Capture the cell that displays the provided text and extract its [X, Y] central coordinate. 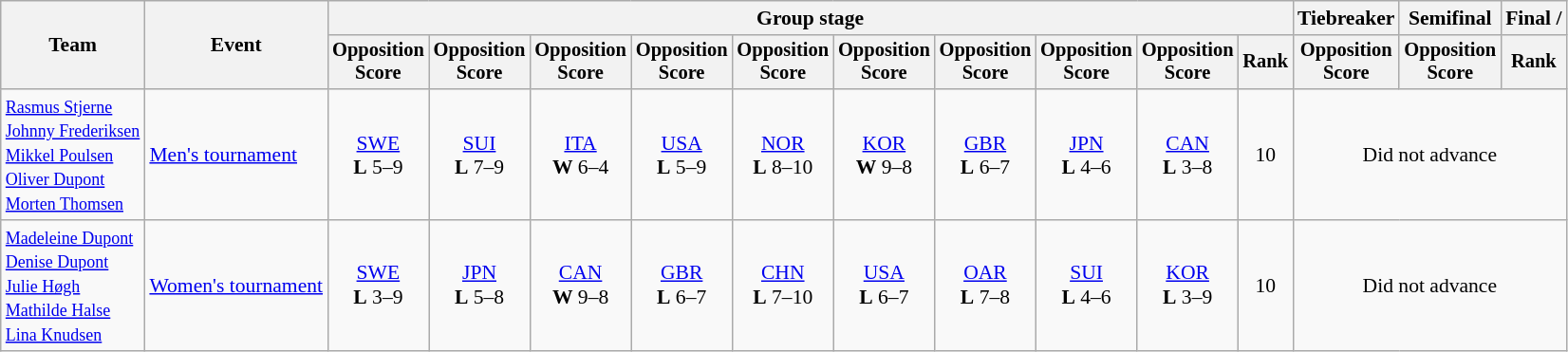
CAN W 9–8 [581, 286]
JPN L 5–8 [480, 286]
USA L 5–9 [681, 155]
Event [235, 46]
SWEL 5–9 [378, 155]
Final / [1534, 18]
KOR W 9–8 [885, 155]
OAR L 7–8 [985, 286]
Women's tournament [235, 286]
Team [73, 46]
NOR L 8–10 [782, 155]
USA L 6–7 [885, 286]
CAN L 3–8 [1188, 155]
SUI L 7–9 [480, 155]
JPN L 4–6 [1086, 155]
Rasmus StjerneJohnny FrederiksenMikkel PoulsenOliver DupontMorten Thomsen [73, 155]
ITA W 6–4 [581, 155]
Madeleine DupontDenise DupontJulie HøghMathilde HalseLina Knudsen [73, 286]
KOR L 3–9 [1188, 286]
Group stage [811, 18]
SUI L 4–6 [1086, 286]
Men's tournament [235, 155]
Semifinal [1450, 18]
CHN L 7–10 [782, 286]
SWEL 3–9 [378, 286]
Tiebreaker [1346, 18]
